Scan for the cell matching the given text and deliver its [x, y] coordinate at center. 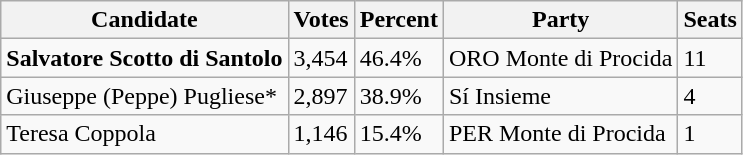
Percent [398, 20]
Party [560, 20]
15.4% [398, 134]
Teresa Coppola [144, 134]
4 [710, 96]
11 [710, 58]
38.9% [398, 96]
3,454 [321, 58]
Sí Insieme [560, 96]
ORO Monte di Procida [560, 58]
Votes [321, 20]
Giuseppe (Peppe) Pugliese* [144, 96]
Salvatore Scotto di Santolo [144, 58]
46.4% [398, 58]
2,897 [321, 96]
Seats [710, 20]
Candidate [144, 20]
1 [710, 134]
PER Monte di Procida [560, 134]
1,146 [321, 134]
